Determine the [X, Y] coordinate at the center of the cell enclosing the given text.  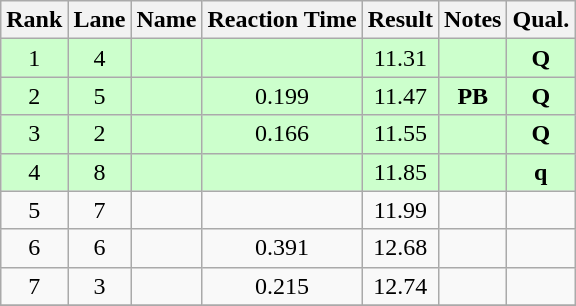
11.47 [400, 96]
11.31 [400, 58]
Name [166, 20]
q [541, 172]
Lane [100, 20]
Notes [473, 20]
0.391 [282, 248]
PB [473, 96]
11.99 [400, 210]
12.74 [400, 286]
11.85 [400, 172]
Reaction Time [282, 20]
Rank [34, 20]
8 [100, 172]
0.199 [282, 96]
0.166 [282, 134]
12.68 [400, 248]
Result [400, 20]
1 [34, 58]
11.55 [400, 134]
0.215 [282, 286]
Qual. [541, 20]
